Identify which cell holds the provided text, then report its (X, Y) central coordinate. 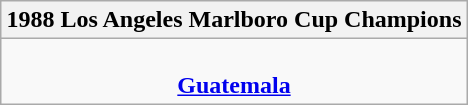
1988 Los Angeles Marlboro Cup Champions (234, 20)
Guatemala (234, 72)
